Provide the [x, y] coordinate of the cell's center where the given text is located.  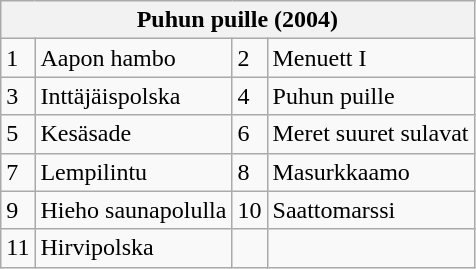
2 [250, 58]
Meret suuret sulavat [370, 134]
Inttäjäispolska [134, 96]
Menuett I [370, 58]
6 [250, 134]
Puhun puille [370, 96]
10 [250, 210]
5 [18, 134]
Lempilintu [134, 172]
Puhun puille (2004) [238, 20]
Aapon hambo [134, 58]
Hirvipolska [134, 248]
9 [18, 210]
1 [18, 58]
Masurkkaamo [370, 172]
8 [250, 172]
Hieho saunapolulla [134, 210]
7 [18, 172]
Kesäsade [134, 134]
3 [18, 96]
11 [18, 248]
4 [250, 96]
Saattomarssi [370, 210]
